Output the [X, Y] coordinate of the center of the cell containing the given text.  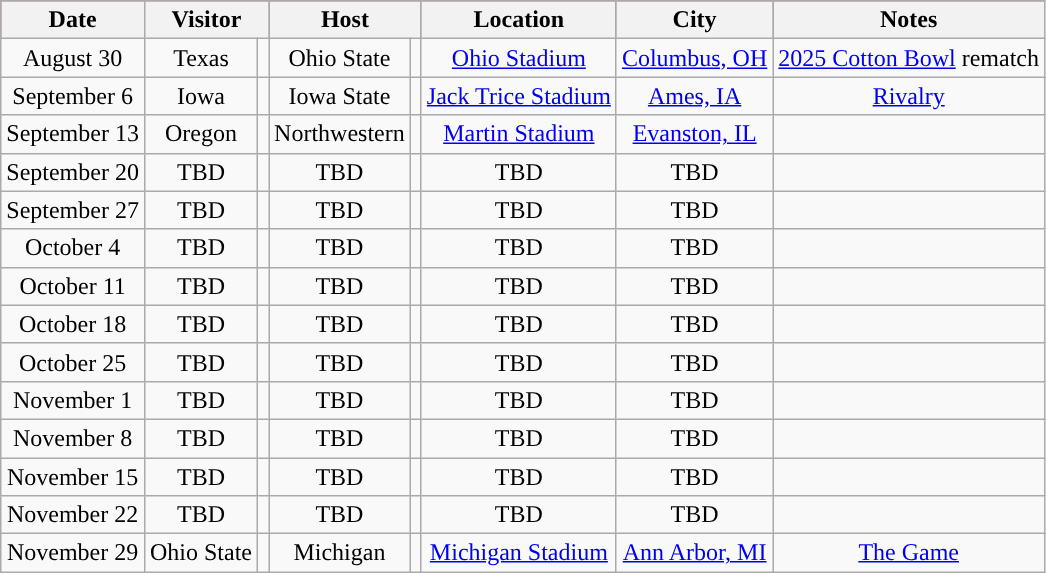
August 30 [73, 58]
Texas [200, 58]
November 1 [73, 400]
Location [518, 20]
Visitor [206, 20]
October 25 [73, 362]
September 20 [73, 172]
Ohio Stadium [518, 58]
Iowa State [340, 96]
Host [346, 20]
Michigan Stadium [518, 553]
City [694, 20]
Martin Stadium [518, 134]
Iowa [200, 96]
Jack Trice Stadium [518, 96]
September 13 [73, 134]
Date [73, 20]
Ann Arbor, MI [694, 553]
October 18 [73, 324]
Rivalry [909, 96]
Evanston, IL [694, 134]
November 22 [73, 515]
Northwestern [340, 134]
Ames, IA [694, 96]
Notes [909, 20]
November 8 [73, 438]
2025 Cotton Bowl rematch [909, 58]
November 29 [73, 553]
November 15 [73, 477]
Michigan [340, 553]
October 4 [73, 248]
Columbus, OH [694, 58]
September 6 [73, 96]
September 27 [73, 210]
October 11 [73, 286]
Oregon [200, 134]
The Game [909, 553]
